Capture the cell that displays the provided text and extract its [x, y] central coordinate. 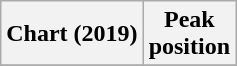
Peakposition [189, 34]
Chart (2019) [72, 34]
